Scan for the cell matching the given text and deliver its (x, y) coordinate at center. 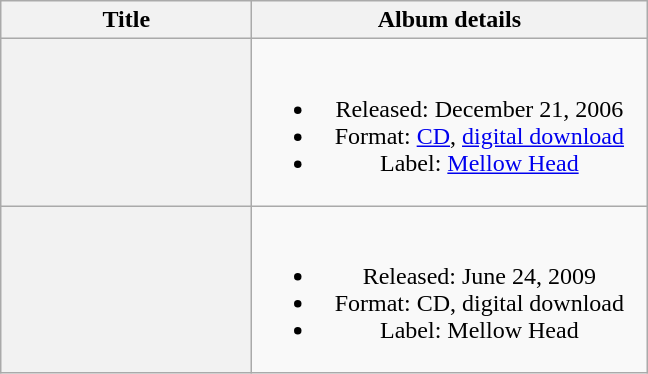
Title (126, 20)
Released: December 21, 2006Format: CD, digital downloadLabel: Mellow Head (450, 122)
Released: June 24, 2009Format: CD, digital downloadLabel: Mellow Head (450, 290)
Album details (450, 20)
